Provide the [x, y] coordinate of the cell's center where the given text is located.  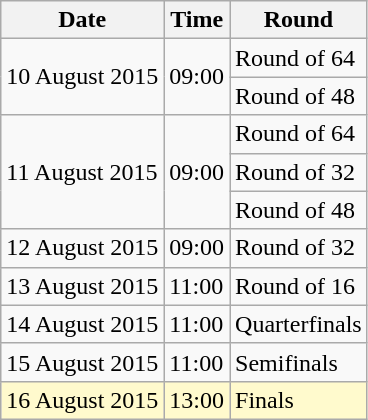
16 August 2015 [82, 400]
Semifinals [299, 362]
Round of 16 [299, 286]
13:00 [197, 400]
Time [197, 20]
12 August 2015 [82, 248]
Quarterfinals [299, 324]
14 August 2015 [82, 324]
Round [299, 20]
15 August 2015 [82, 362]
Finals [299, 400]
13 August 2015 [82, 286]
Date [82, 20]
10 August 2015 [82, 77]
11 August 2015 [82, 172]
